Capture the cell that displays the provided text and extract its [X, Y] central coordinate. 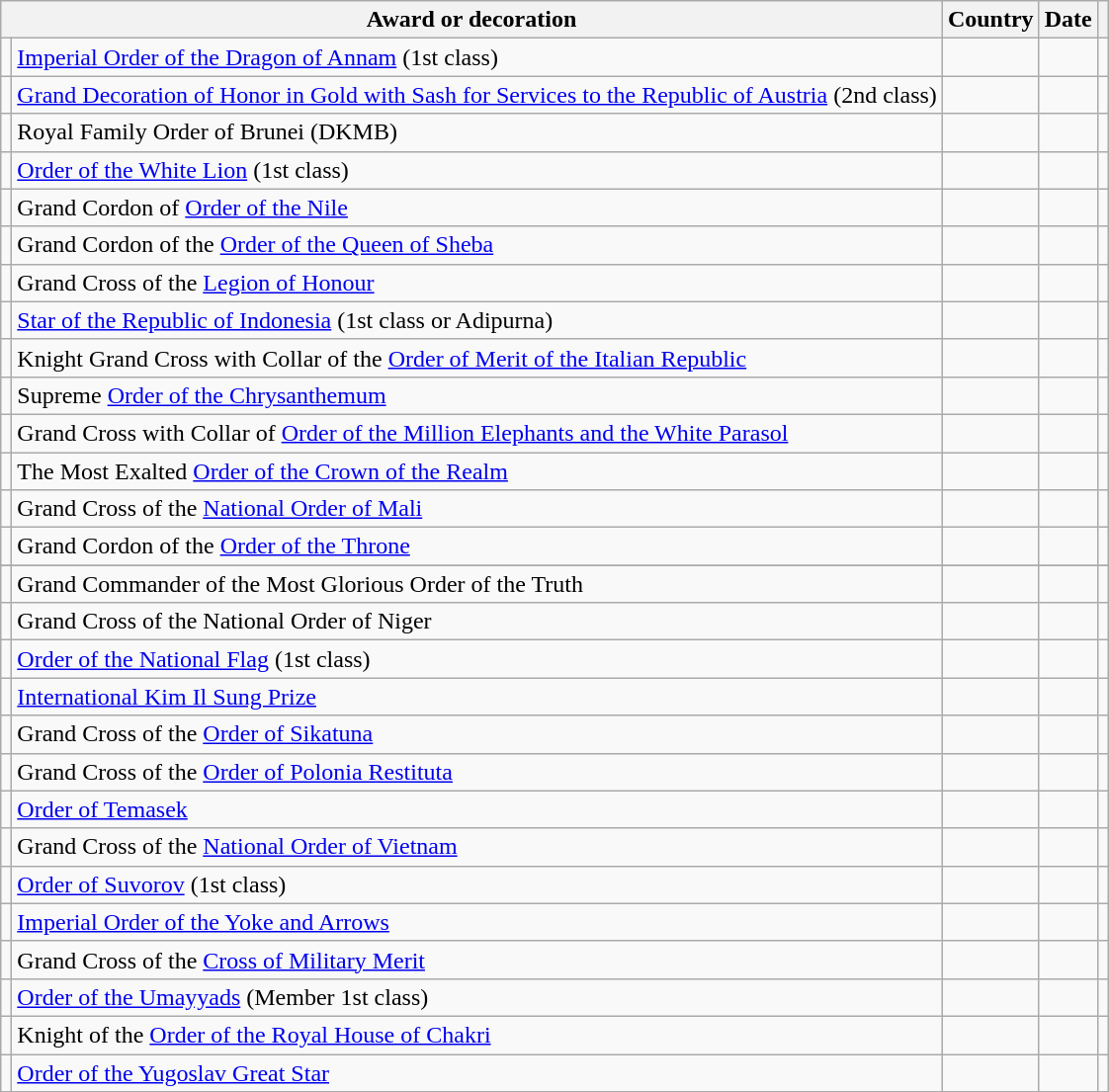
Order of the National Flag (1st class) [477, 659]
Grand Cross of the Cross of Military Merit [477, 960]
Grand Commander of the Most Glorious Order of the Truth [477, 584]
Royal Family Order of Brunei (DKMB) [477, 132]
Imperial Order of the Dragon of Annam (1st class) [477, 57]
International Kim Il Sung Prize [477, 697]
Grand Cross of the Order of Sikatuna [477, 734]
Grand Cross of the National Order of Mali [477, 509]
Country [990, 20]
Grand Cross of the Legion of Honour [477, 283]
Order of the White Lion (1st class) [477, 170]
Order of Temasek [477, 809]
Grand Cross of the Order of Polonia Restituta [477, 772]
Star of the Republic of Indonesia (1st class or Adipurna) [477, 320]
Order of the Yugoslav Great Star [477, 1072]
Imperial Order of the Yoke and Arrows [477, 922]
Grand Cross of the National Order of Niger [477, 622]
Knight of the Order of the Royal House of Chakri [477, 1035]
Grand Cordon of Order of the Nile [477, 208]
Grand Cross of the National Order of Vietnam [477, 847]
Supreme Order of the Chrysanthemum [477, 395]
Order of Suvorov (1st class) [477, 884]
Grand Cordon of the Order of the Queen of Sheba [477, 245]
The Most Exalted Order of the Crown of the Realm [477, 471]
Date [1067, 20]
Order of the Umayyads (Member 1st class) [477, 997]
Grand Decoration of Honor in Gold with Sash for Services to the Republic of Austria (2nd class) [477, 95]
Grand Cross with Collar of Order of the Million Elephants and the White Parasol [477, 433]
Award or decoration [472, 20]
Grand Cordon of the Order of the Throne [477, 546]
Knight Grand Cross with Collar of the Order of Merit of the Italian Republic [477, 358]
